Scan for the cell matching the given text and deliver its [x, y] coordinate at center. 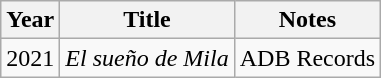
Notes [307, 20]
El sueño de Mila [147, 58]
Year [30, 20]
Title [147, 20]
2021 [30, 58]
ADB Records [307, 58]
